Return the (X, Y) coordinate for the center point of the cell that contains the specified text.  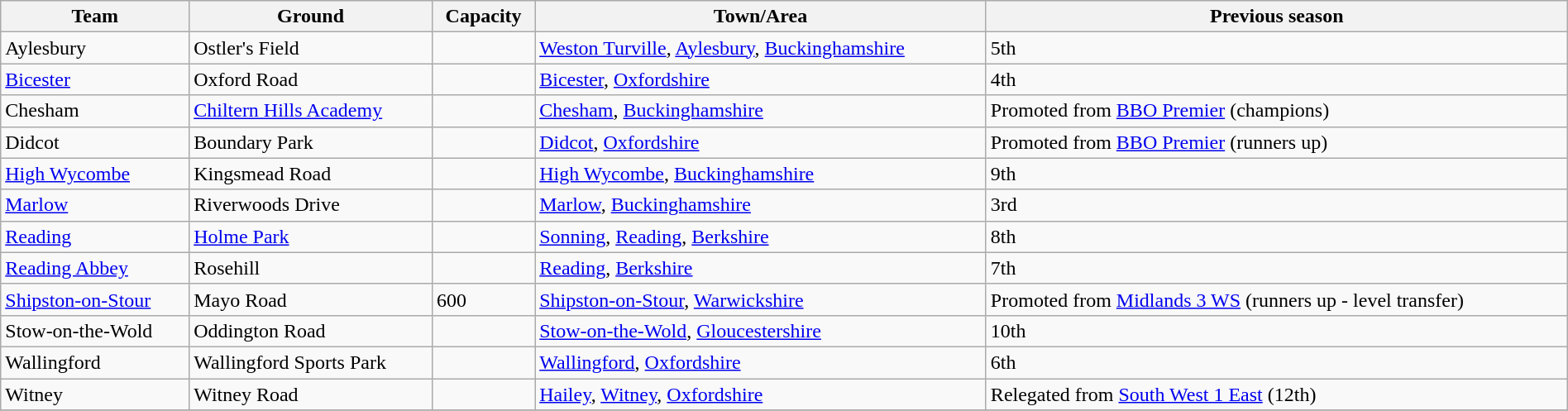
6th (1277, 362)
Hailey, Witney, Oxfordshire (761, 394)
Sonning, Reading, Berkshire (761, 237)
Oxford Road (311, 79)
5th (1277, 48)
Weston Turville, Aylesbury, Buckinghamshire (761, 48)
Stow-on-the-Wold, Gloucestershire (761, 331)
Town/Area (761, 17)
Reading, Berkshire (761, 268)
Didcot (95, 142)
High Wycombe, Buckinghamshire (761, 174)
10th (1277, 331)
Boundary Park (311, 142)
Wallingford (95, 362)
Promoted from BBO Premier (runners up) (1277, 142)
Promoted from BBO Premier (champions) (1277, 111)
7th (1277, 268)
4th (1277, 79)
Reading (95, 237)
Wallingford, Oxfordshire (761, 362)
Bicester (95, 79)
Promoted from Midlands 3 WS (runners up - level transfer) (1277, 299)
Reading Abbey (95, 268)
Witney (95, 394)
Previous season (1277, 17)
Ostler's Field (311, 48)
Shipston-on-Stour (95, 299)
Shipston-on-Stour, Warwickshire (761, 299)
Team (95, 17)
Ground (311, 17)
Marlow (95, 205)
Capacity (483, 17)
9th (1277, 174)
3rd (1277, 205)
Chiltern Hills Academy (311, 111)
Bicester, Oxfordshire (761, 79)
Holme Park (311, 237)
High Wycombe (95, 174)
Relegated from South West 1 East (12th) (1277, 394)
8th (1277, 237)
Stow-on-the-Wold (95, 331)
Aylesbury (95, 48)
Chesham (95, 111)
Wallingford Sports Park (311, 362)
Chesham, Buckinghamshire (761, 111)
600 (483, 299)
Witney Road (311, 394)
Riverwoods Drive (311, 205)
Didcot, Oxfordshire (761, 142)
Mayo Road (311, 299)
Marlow, Buckinghamshire (761, 205)
Oddington Road (311, 331)
Kingsmead Road (311, 174)
Rosehill (311, 268)
